Determine the (x, y) coordinate at the center of the cell enclosing the given text.  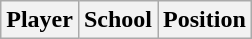
Position (205, 20)
Player (40, 20)
School (118, 20)
